For the text-containing cell, return its midpoint in [X, Y] coordinate format. 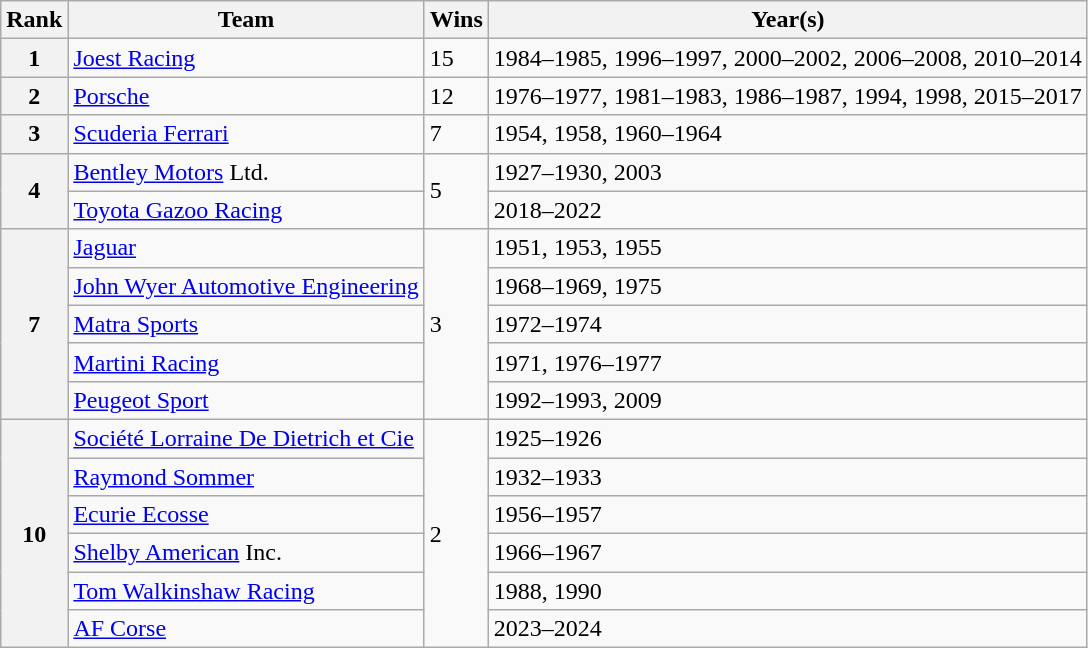
1954, 1958, 1960–1964 [788, 134]
2023–2024 [788, 629]
Raymond Sommer [246, 477]
Jaguar [246, 248]
1984–1985, 1996–1997, 2000–2002, 2006–2008, 2010–2014 [788, 58]
1971, 1976–1977 [788, 362]
2018–2022 [788, 210]
1 [34, 58]
1932–1933 [788, 477]
1966–1967 [788, 553]
Porsche [246, 96]
John Wyer Automotive Engineering [246, 286]
Toyota Gazoo Racing [246, 210]
Team [246, 20]
1956–1957 [788, 515]
Peugeot Sport [246, 400]
Matra Sports [246, 324]
12 [456, 96]
1992–1993, 2009 [788, 400]
1951, 1953, 1955 [788, 248]
1927–1930, 2003 [788, 172]
AF Corse [246, 629]
Rank [34, 20]
Martini Racing [246, 362]
1925–1926 [788, 438]
Year(s) [788, 20]
15 [456, 58]
1972–1974 [788, 324]
1968–1969, 1975 [788, 286]
Wins [456, 20]
Shelby American Inc. [246, 553]
Joest Racing [246, 58]
Tom Walkinshaw Racing [246, 591]
10 [34, 533]
4 [34, 191]
Ecurie Ecosse [246, 515]
1976–1977, 1981–1983, 1986–1987, 1994, 1998, 2015–2017 [788, 96]
Bentley Motors Ltd. [246, 172]
Scuderia Ferrari [246, 134]
5 [456, 191]
1988, 1990 [788, 591]
Société Lorraine De Dietrich et Cie [246, 438]
